Output the [x, y] coordinate of the center of the cell containing the given text.  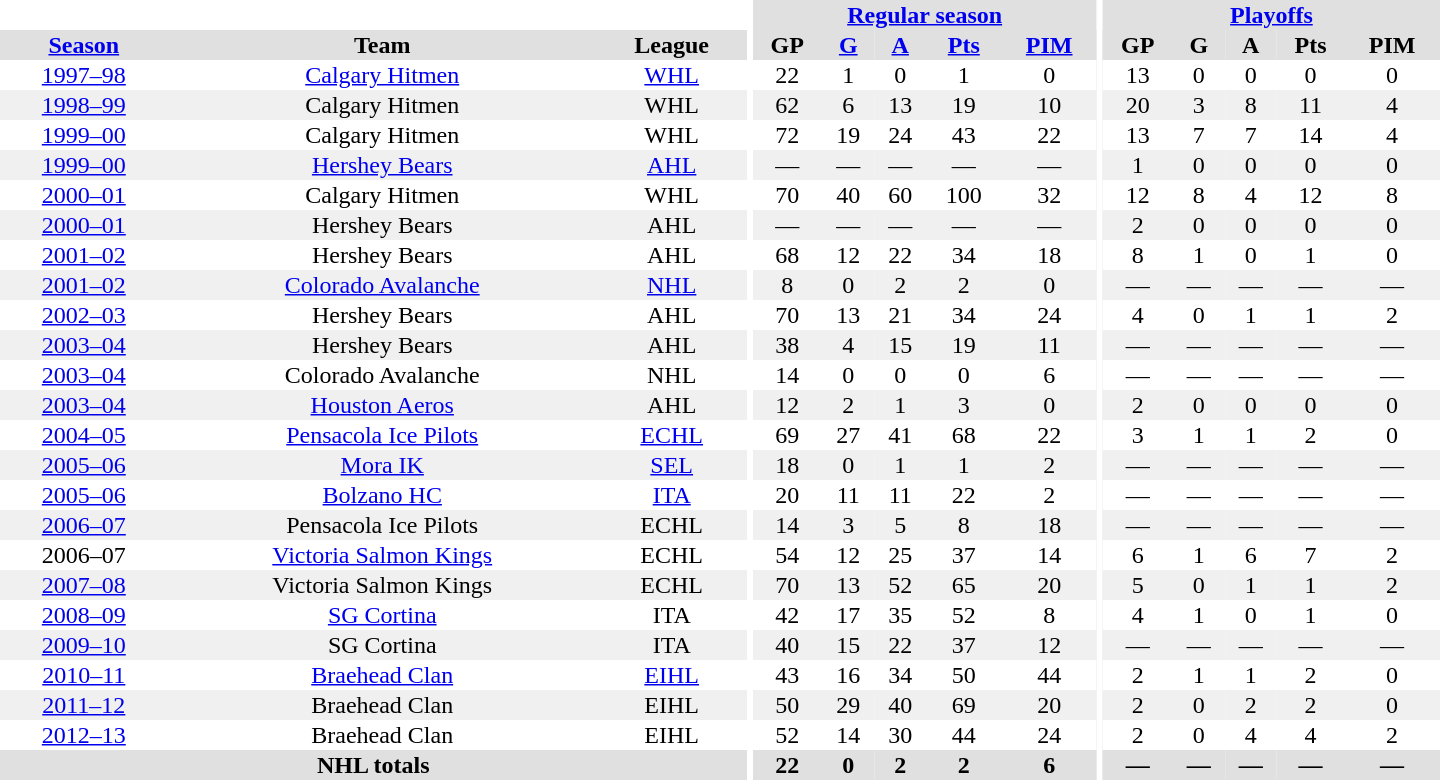
2008–09 [84, 615]
10 [1049, 105]
2012–13 [84, 735]
Regular season [924, 15]
1997–98 [84, 75]
100 [964, 195]
16 [848, 675]
65 [964, 585]
League [672, 45]
42 [787, 615]
54 [787, 555]
Bolzano HC [382, 495]
17 [848, 615]
72 [787, 135]
Team [382, 45]
2010–11 [84, 675]
Season [84, 45]
25 [900, 555]
35 [900, 615]
2007–08 [84, 585]
Mora IK [382, 465]
1998–99 [84, 105]
41 [900, 435]
21 [900, 315]
27 [848, 435]
SEL [672, 465]
30 [900, 735]
60 [900, 195]
62 [787, 105]
NHL totals [374, 765]
2011–12 [84, 705]
38 [787, 345]
Houston Aeros [382, 405]
2002–03 [84, 315]
29 [848, 705]
2004–05 [84, 435]
2009–10 [84, 645]
32 [1049, 195]
Playoffs [1272, 15]
